Search for the cell housing the specified text and yield its [X, Y] center coordinate. 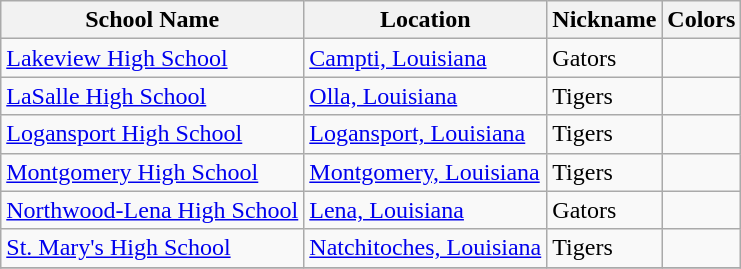
St. Mary's High School [152, 248]
Olla, Louisiana [426, 96]
Lakeview High School [152, 58]
Montgomery High School [152, 172]
LaSalle High School [152, 96]
Nickname [604, 20]
Location [426, 20]
Montgomery, Louisiana [426, 172]
School Name [152, 20]
Lena, Louisiana [426, 210]
Campti, Louisiana [426, 58]
Natchitoches, Louisiana [426, 248]
Logansport High School [152, 134]
Northwood-Lena High School [152, 210]
Logansport, Louisiana [426, 134]
Colors [702, 20]
